Identify which cell holds the provided text, then report its [x, y] central coordinate. 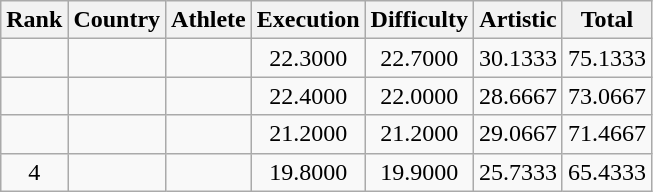
73.0667 [606, 96]
22.3000 [308, 58]
Difficulty [419, 20]
19.9000 [419, 172]
Artistic [518, 20]
22.7000 [419, 58]
Country [117, 20]
Athlete [209, 20]
19.8000 [308, 172]
29.0667 [518, 134]
28.6667 [518, 96]
22.4000 [308, 96]
Rank [34, 20]
75.1333 [606, 58]
4 [34, 172]
22.0000 [419, 96]
25.7333 [518, 172]
71.4667 [606, 134]
30.1333 [518, 58]
65.4333 [606, 172]
Execution [308, 20]
Total [606, 20]
